Search for the cell housing the specified text and yield its [x, y] center coordinate. 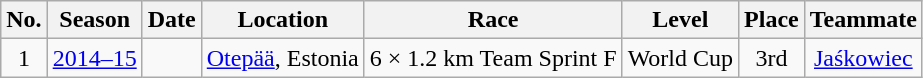
Place [772, 20]
3rd [772, 58]
Level [680, 20]
Location [282, 20]
Jaśkowiec [863, 58]
World Cup [680, 58]
1 [24, 58]
No. [24, 20]
Teammate [863, 20]
6 × 1.2 km Team Sprint F [493, 58]
Season [94, 20]
Race [493, 20]
Date [172, 20]
2014–15 [94, 58]
Otepää, Estonia [282, 58]
